Return (x, y) of the center of cell containing provided text 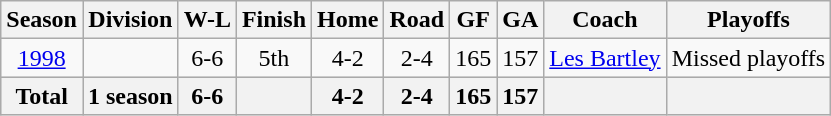
GA (520, 20)
Season (42, 20)
Les Bartley (605, 58)
1 season (130, 96)
Home (348, 20)
Road (417, 20)
5th (274, 58)
1998 (42, 58)
Playoffs (748, 20)
Total (42, 96)
Coach (605, 20)
Division (130, 20)
Missed playoffs (748, 58)
GF (474, 20)
Finish (274, 20)
W-L (207, 20)
